Return [x, y] of the center of cell containing provided text 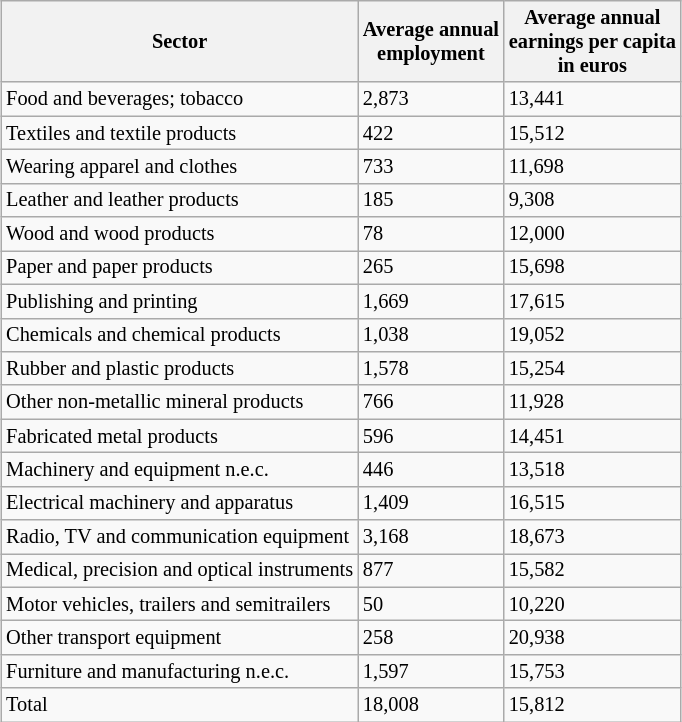
Radio, TV and communication equipment [180, 537]
185 [431, 200]
15,254 [592, 368]
Machinery and equipment n.e.c. [180, 469]
1,669 [431, 301]
Food and beverages; tobacco [180, 99]
877 [431, 570]
596 [431, 436]
Wearing apparel and clothes [180, 166]
1,409 [431, 503]
13,441 [592, 99]
50 [431, 604]
16,515 [592, 503]
446 [431, 469]
422 [431, 133]
Medical, precision and optical instruments [180, 570]
12,000 [592, 234]
Paper and paper products [180, 267]
Motor vehicles, trailers and semitrailers [180, 604]
Rubber and plastic products [180, 368]
15,812 [592, 705]
15,582 [592, 570]
Wood and wood products [180, 234]
3,168 [431, 537]
9,308 [592, 200]
2,873 [431, 99]
20,938 [592, 637]
766 [431, 402]
Leather and leather products [180, 200]
17,615 [592, 301]
Total [180, 705]
18,008 [431, 705]
Sector [180, 41]
Textiles and textile products [180, 133]
Average annualemployment [431, 41]
Chemicals and chemical products [180, 335]
265 [431, 267]
Average annualearnings per capitain euros [592, 41]
Other transport equipment [180, 637]
Other non-metallic mineral products [180, 402]
19,052 [592, 335]
733 [431, 166]
1,597 [431, 671]
1,578 [431, 368]
14,451 [592, 436]
15,512 [592, 133]
Publishing and printing [180, 301]
11,928 [592, 402]
10,220 [592, 604]
258 [431, 637]
11,698 [592, 166]
1,038 [431, 335]
18,673 [592, 537]
13,518 [592, 469]
15,698 [592, 267]
Furniture and manufacturing n.e.c. [180, 671]
78 [431, 234]
Electrical machinery and apparatus [180, 503]
Fabricated metal products [180, 436]
15,753 [592, 671]
